Provide the (X, Y) coordinate of the cell's center where the given text is located.  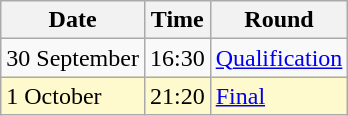
Final (279, 96)
1 October (73, 96)
Date (73, 20)
Time (177, 20)
Round (279, 20)
21:20 (177, 96)
16:30 (177, 58)
30 September (73, 58)
Qualification (279, 58)
